Return the [x, y] coordinate for the center point of the cell that contains the specified text.  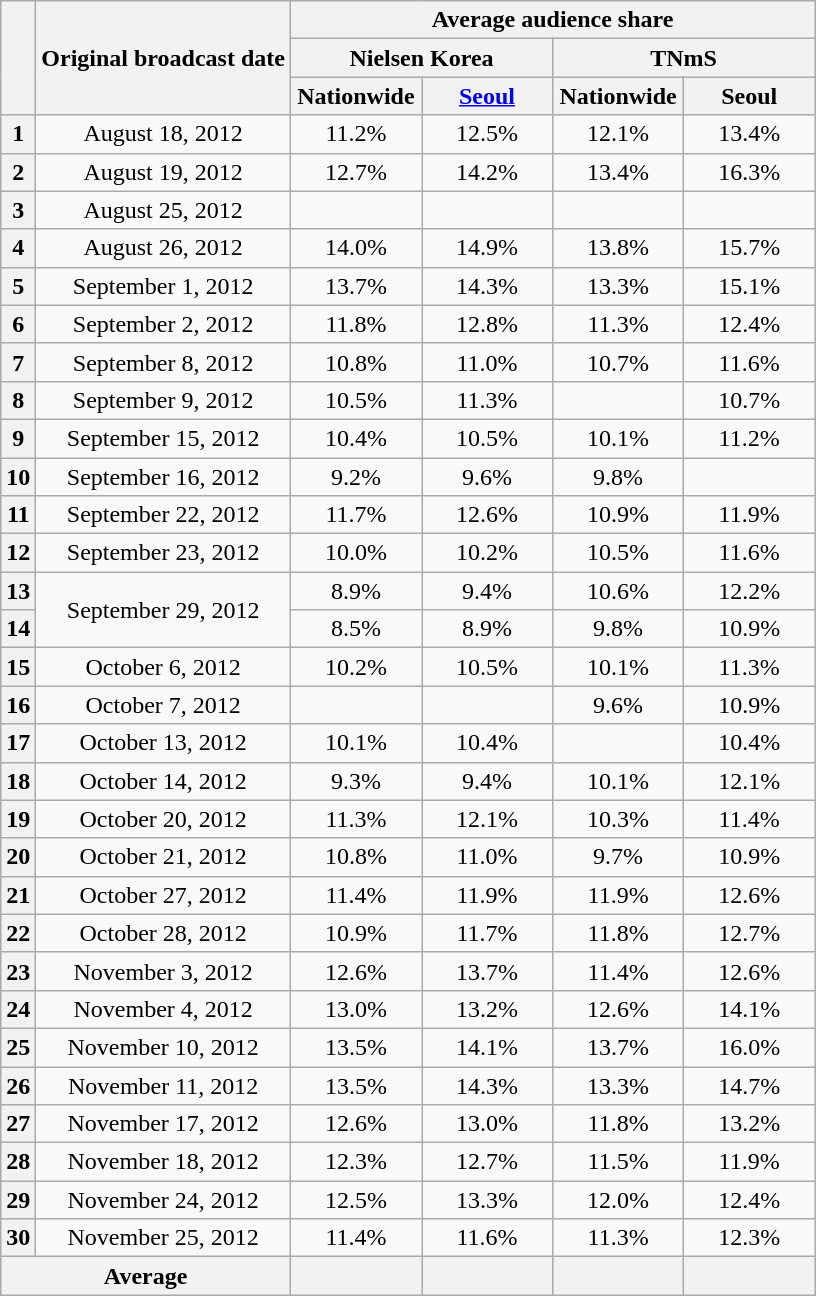
November 17, 2012 [164, 1124]
November 24, 2012 [164, 1200]
August 19, 2012 [164, 172]
4 [18, 248]
12.2% [750, 591]
October 13, 2012 [164, 743]
Average [146, 1276]
August 25, 2012 [164, 210]
September 2, 2012 [164, 324]
5 [18, 286]
16 [18, 705]
10 [18, 477]
22 [18, 933]
14.9% [488, 248]
29 [18, 1200]
September 16, 2012 [164, 477]
October 6, 2012 [164, 667]
21 [18, 895]
November 3, 2012 [164, 971]
15.7% [750, 248]
Nielsen Korea [421, 58]
9.2% [356, 477]
November 4, 2012 [164, 1009]
8.5% [356, 629]
13 [18, 591]
23 [18, 971]
15 [18, 667]
16.3% [750, 172]
November 25, 2012 [164, 1238]
14.7% [750, 1085]
3 [18, 210]
30 [18, 1238]
17 [18, 743]
October 28, 2012 [164, 933]
19 [18, 819]
Original broadcast date [164, 58]
26 [18, 1085]
16.0% [750, 1047]
12.8% [488, 324]
September 29, 2012 [164, 610]
TNmS [684, 58]
9 [18, 438]
November 10, 2012 [164, 1047]
2 [18, 172]
September 9, 2012 [164, 400]
18 [18, 781]
20 [18, 857]
27 [18, 1124]
October 27, 2012 [164, 895]
October 7, 2012 [164, 705]
11 [18, 515]
1 [18, 134]
12 [18, 553]
10.0% [356, 553]
12.0% [618, 1200]
25 [18, 1047]
September 23, 2012 [164, 553]
24 [18, 1009]
28 [18, 1162]
September 1, 2012 [164, 286]
October 21, 2012 [164, 857]
August 18, 2012 [164, 134]
6 [18, 324]
9.3% [356, 781]
15.1% [750, 286]
September 22, 2012 [164, 515]
10.6% [618, 591]
13.8% [618, 248]
September 15, 2012 [164, 438]
11.5% [618, 1162]
Average audience share [552, 20]
October 14, 2012 [164, 781]
October 20, 2012 [164, 819]
10.3% [618, 819]
8 [18, 400]
November 18, 2012 [164, 1162]
August 26, 2012 [164, 248]
14 [18, 629]
14.2% [488, 172]
September 8, 2012 [164, 362]
9.7% [618, 857]
November 11, 2012 [164, 1085]
14.0% [356, 248]
7 [18, 362]
